Locate the cell with the specified text and output its (X, Y) center coordinate. 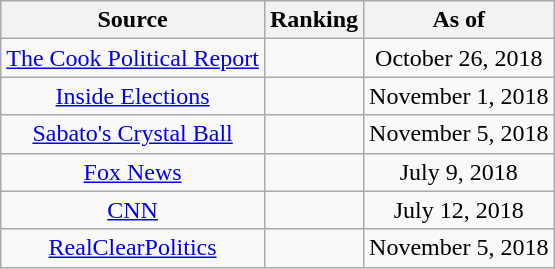
November 1, 2018 (459, 96)
July 12, 2018 (459, 210)
Sabato's Crystal Ball (133, 134)
Source (133, 20)
As of (459, 20)
RealClearPolitics (133, 248)
The Cook Political Report (133, 58)
July 9, 2018 (459, 172)
October 26, 2018 (459, 58)
Ranking (314, 20)
Inside Elections (133, 96)
CNN (133, 210)
Fox News (133, 172)
